Detect which cell encompasses the target text, then output its (x, y) center coordinate. 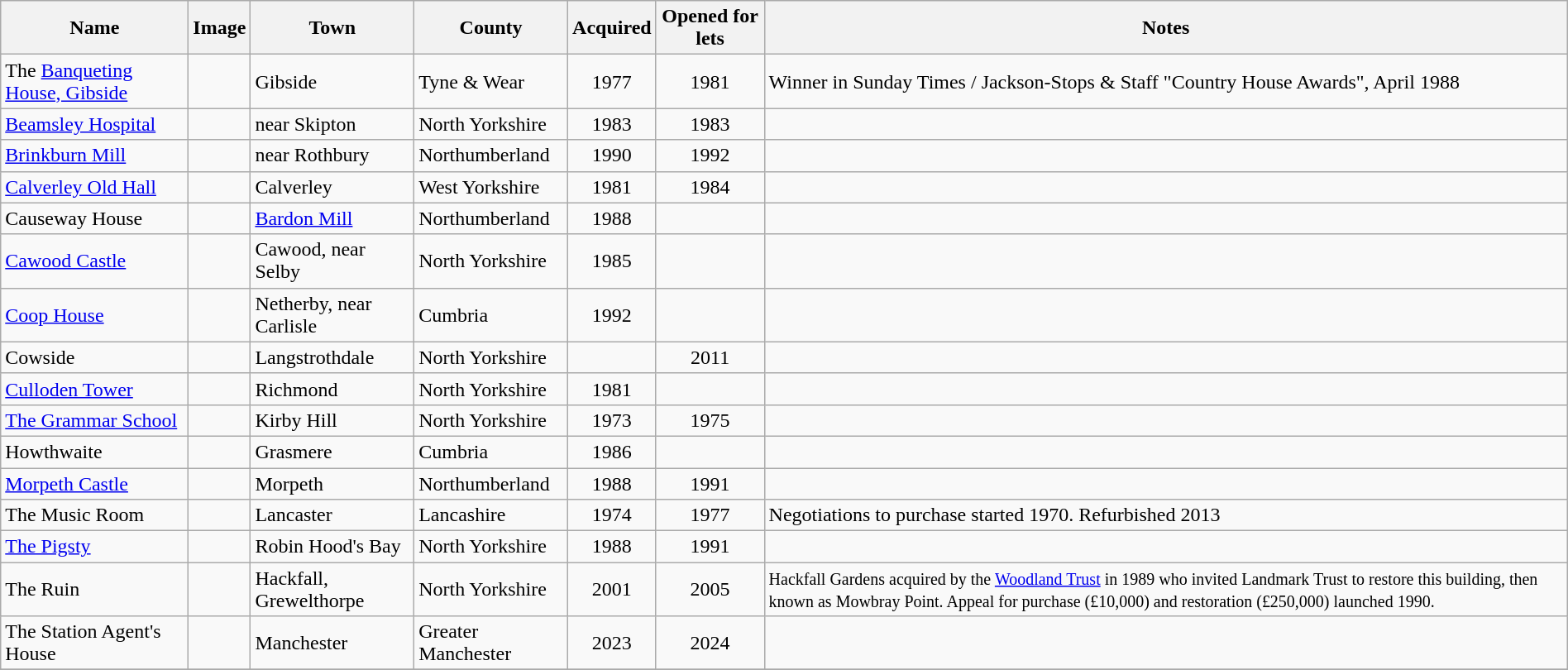
Beamsley Hospital (94, 124)
1984 (710, 187)
1986 (612, 452)
Calverley (332, 187)
2005 (710, 589)
Langstrothdale (332, 357)
Cawood, near Selby (332, 261)
Cawood Castle (94, 261)
Opened for lets (710, 28)
Acquired (612, 28)
Morpeth Castle (94, 484)
Greater Manchester (491, 644)
Tyne & Wear (491, 81)
Morpeth (332, 484)
Howthwaite (94, 452)
Kirby Hill (332, 420)
Causeway House (94, 218)
Brinkburn Mill (94, 156)
2011 (710, 357)
Lancashire (491, 515)
near Skipton (332, 124)
The Banqueting House, Gibside (94, 81)
Notes (1166, 28)
The Music Room (94, 515)
Hackfall, Grewelthorpe (332, 589)
Town (332, 28)
1985 (612, 261)
1974 (612, 515)
The Station Agent's House (94, 644)
The Pigsty (94, 547)
near Rothbury (332, 156)
1973 (612, 420)
Winner in Sunday Times / Jackson-Stops & Staff "Country House Awards", April 1988 (1166, 81)
Richmond (332, 389)
Robin Hood's Bay (332, 547)
Grasmere (332, 452)
Netherby, near Carlisle (332, 314)
Manchester (332, 644)
Cowside (94, 357)
Bardon Mill (332, 218)
Lancaster (332, 515)
2001 (612, 589)
Negotiations to purchase started 1970. Refurbished 2013 (1166, 515)
Name (94, 28)
1990 (612, 156)
West Yorkshire (491, 187)
Culloden Tower (94, 389)
County (491, 28)
2024 (710, 644)
Coop House (94, 314)
The Ruin (94, 589)
Image (220, 28)
Gibside (332, 81)
The Grammar School (94, 420)
2023 (612, 644)
Calverley Old Hall (94, 187)
1975 (710, 420)
